Extract the (x, y) coordinate from the center of the cell holding the provided text.  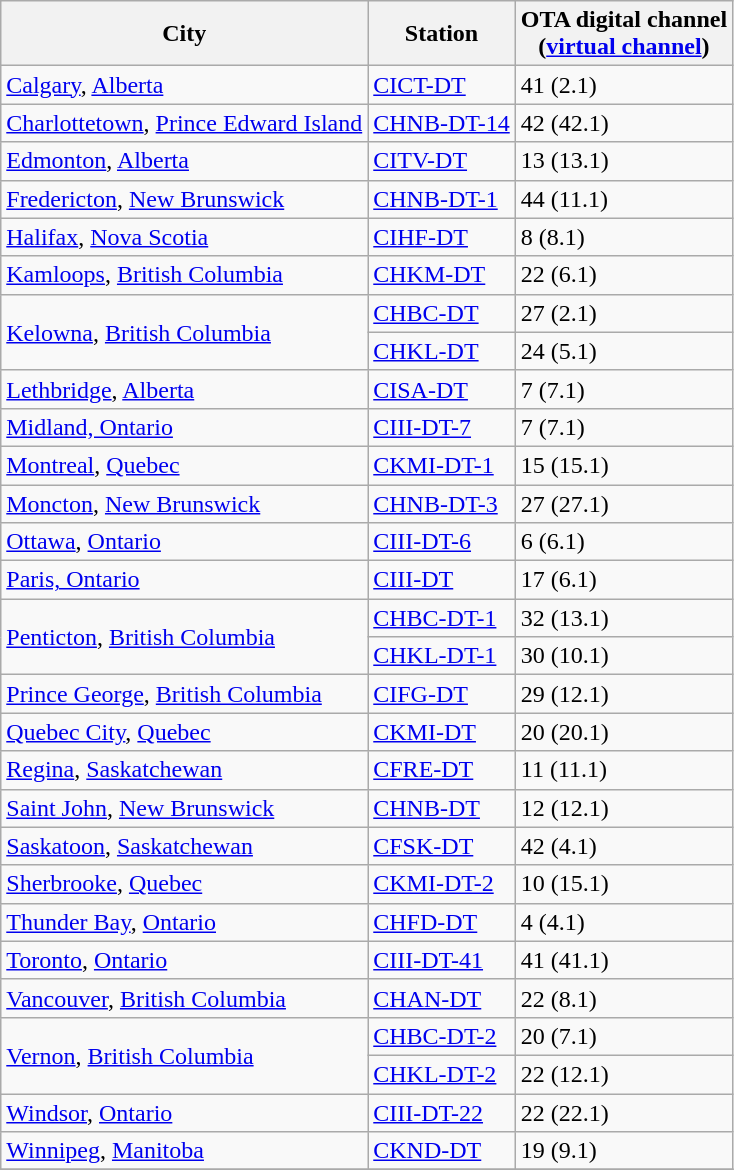
CIII-DT-6 (442, 542)
CIII-DT-7 (442, 427)
CKMI-DT (442, 732)
Regina, Saskatchewan (184, 770)
Vancouver, British Columbia (184, 998)
CKND-DT (442, 1151)
22 (12.1) (624, 1074)
Thunder Bay, Ontario (184, 922)
OTA digital channel(virtual channel) (624, 34)
Station (442, 34)
CIII-DT-41 (442, 960)
20 (7.1) (624, 1036)
CHKL-DT (442, 351)
CHKL-DT-1 (442, 656)
Sherbrooke, Quebec (184, 884)
CIII-DT-22 (442, 1113)
Moncton, New Brunswick (184, 503)
19 (9.1) (624, 1151)
CKMI-DT-1 (442, 465)
42 (4.1) (624, 846)
8 (8.1) (624, 237)
CHKL-DT-2 (442, 1074)
29 (12.1) (624, 694)
CHNB-DT-3 (442, 503)
CIHF-DT (442, 237)
CFSK-DT (442, 846)
CIII-DT (442, 580)
22 (8.1) (624, 998)
Midland, Ontario (184, 427)
CFRE-DT (442, 770)
13 (13.1) (624, 161)
15 (15.1) (624, 465)
Saskatoon, Saskatchewan (184, 846)
CISA-DT (442, 389)
CIFG-DT (442, 694)
Quebec City, Quebec (184, 732)
CHAN-DT (442, 998)
Lethbridge, Alberta (184, 389)
32 (13.1) (624, 618)
Kamloops, British Columbia (184, 275)
CHBC-DT (442, 313)
Paris, Ontario (184, 580)
Montreal, Quebec (184, 465)
Fredericton, New Brunswick (184, 199)
41 (2.1) (624, 85)
27 (27.1) (624, 503)
6 (6.1) (624, 542)
42 (42.1) (624, 123)
30 (10.1) (624, 656)
Prince George, British Columbia (184, 694)
4 (4.1) (624, 922)
CHNB-DT-14 (442, 123)
CHNB-DT (442, 808)
27 (2.1) (624, 313)
Penticton, British Columbia (184, 637)
17 (6.1) (624, 580)
44 (11.1) (624, 199)
CHFD-DT (442, 922)
Halifax, Nova Scotia (184, 237)
Kelowna, British Columbia (184, 332)
22 (6.1) (624, 275)
Charlottetown, Prince Edward Island (184, 123)
CHBC-DT-2 (442, 1036)
24 (5.1) (624, 351)
20 (20.1) (624, 732)
CHBC-DT-1 (442, 618)
Windsor, Ontario (184, 1113)
CICT-DT (442, 85)
Edmonton, Alberta (184, 161)
CHKM-DT (442, 275)
CITV-DT (442, 161)
Winnipeg, Manitoba (184, 1151)
Calgary, Alberta (184, 85)
10 (15.1) (624, 884)
12 (12.1) (624, 808)
Vernon, British Columbia (184, 1055)
City (184, 34)
11 (11.1) (624, 770)
41 (41.1) (624, 960)
Saint John, New Brunswick (184, 808)
CKMI-DT-2 (442, 884)
Toronto, Ontario (184, 960)
Ottawa, Ontario (184, 542)
22 (22.1) (624, 1113)
CHNB-DT-1 (442, 199)
